Pinpoint the cell where the given text exists, returning its [X, Y] midpoint coordinate. 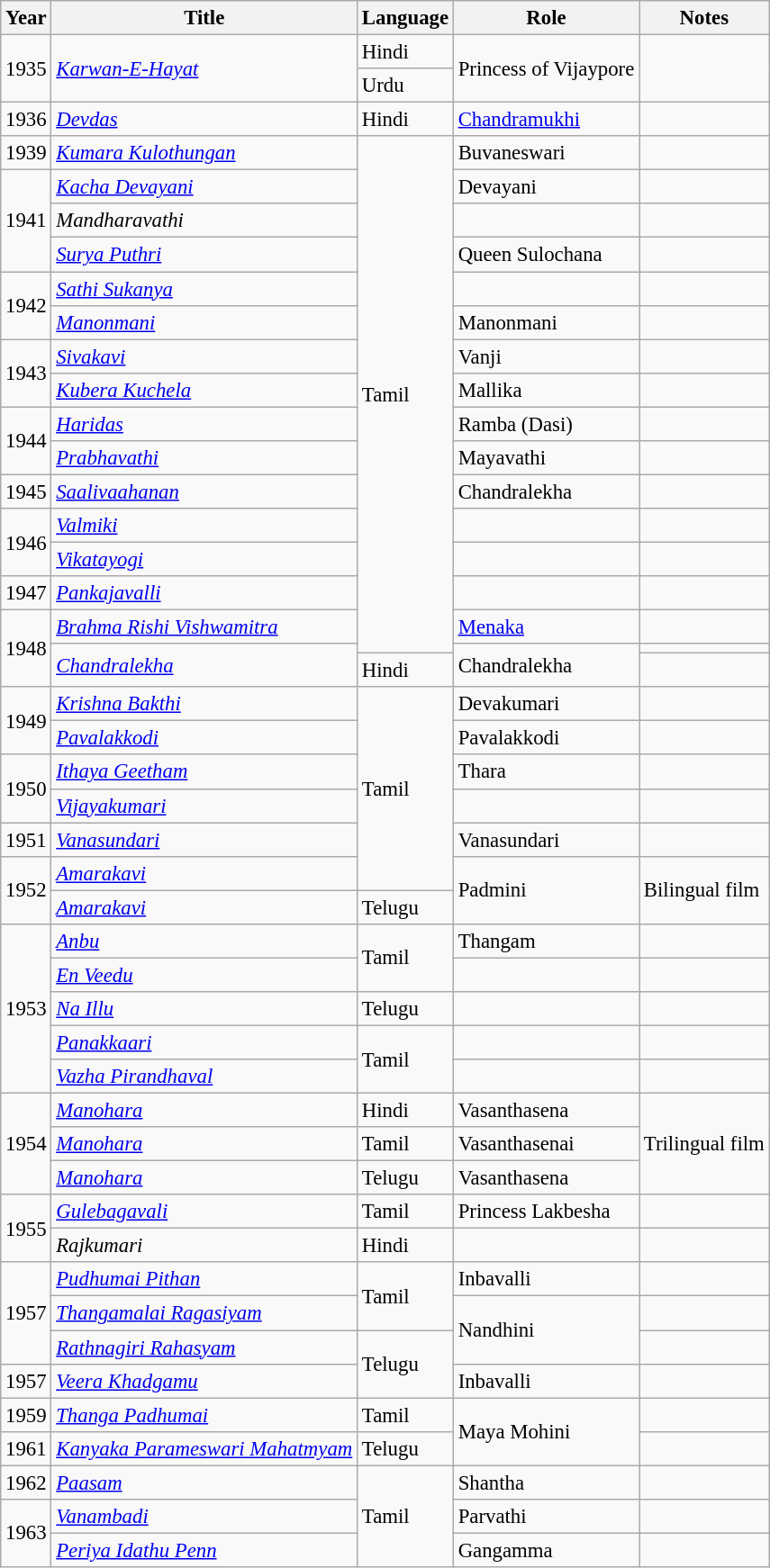
Karwan-E-Hayat [204, 68]
1961 [26, 1448]
Buvaneswari [546, 153]
Year [26, 18]
1962 [26, 1482]
1955 [26, 1228]
Saalivaahanan [204, 491]
Kacha Devayani [204, 187]
Thangamalai Ragasiyam [204, 1313]
Panakkaari [204, 1042]
Shantha [546, 1482]
Rajkumari [204, 1246]
Gangamma [546, 1550]
Vasanthasenai [546, 1144]
Nandhini [546, 1330]
Language [405, 18]
Urdu [405, 86]
Haridas [204, 424]
1948 [26, 649]
1950 [26, 789]
Kumara Kulothungan [204, 153]
Kanyaka Parameswari Mahatmyam [204, 1448]
Devakumari [546, 704]
1939 [26, 153]
Mallika [546, 390]
Mandharavathi [204, 221]
Valmiki [204, 526]
1949 [26, 720]
Chandramukhi [546, 120]
Princess of Vijaypore [546, 68]
1943 [26, 373]
Krishna Bakthi [204, 704]
1936 [26, 120]
Pankajavalli [204, 593]
Prabhavathi [204, 458]
Thara [546, 772]
1951 [26, 840]
1963 [26, 1534]
1935 [26, 68]
Na Illu [204, 1009]
1952 [26, 889]
Princess Lakbesha [546, 1212]
En Veedu [204, 975]
Anbu [204, 942]
Devdas [204, 120]
Rathnagiri Rahasyam [204, 1347]
Maya Mohini [546, 1431]
Pudhumai Pithan [204, 1279]
Thangam [546, 942]
Paasam [204, 1482]
Bilingual film [704, 889]
Vijayakumari [204, 806]
Padmini [546, 889]
Brahma Rishi Vishwamitra [204, 627]
1944 [26, 441]
1946 [26, 542]
Kubera Kuchela [204, 390]
1942 [26, 306]
Mayavathi [546, 458]
Queen Sulochana [546, 255]
1947 [26, 593]
Sathi Sukanya [204, 289]
1945 [26, 491]
Vanji [546, 356]
1953 [26, 1009]
Role [546, 18]
Parvathi [546, 1517]
Veera Khadgamu [204, 1381]
Periya Idathu Penn [204, 1550]
Vanambadi [204, 1517]
Thanga Padhumai [204, 1415]
Trilingual film [704, 1145]
Notes [704, 18]
Menaka [546, 627]
Ramba (Dasi) [546, 424]
Sivakavi [204, 356]
Title [204, 18]
1959 [26, 1415]
Vikatayogi [204, 559]
1954 [26, 1145]
Devayani [546, 187]
Ithaya Geetham [204, 772]
Surya Puthri [204, 255]
1941 [26, 221]
Vazha Pirandhaval [204, 1077]
Gulebagavali [204, 1212]
